For the text-containing cell, return its midpoint in (x, y) coordinate format. 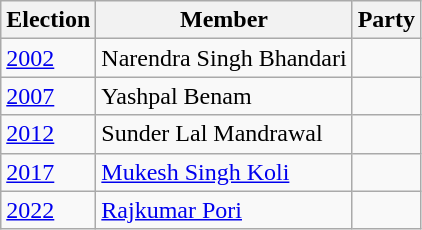
Mukesh Singh Koli (224, 172)
2012 (48, 134)
Yashpal Benam (224, 96)
2002 (48, 58)
2022 (48, 210)
Member (224, 20)
2007 (48, 96)
Rajkumar Pori (224, 210)
2017 (48, 172)
Party (386, 20)
Sunder Lal Mandrawal (224, 134)
Election (48, 20)
Narendra Singh Bhandari (224, 58)
